Scan for the cell matching the given text and deliver its (X, Y) coordinate at center. 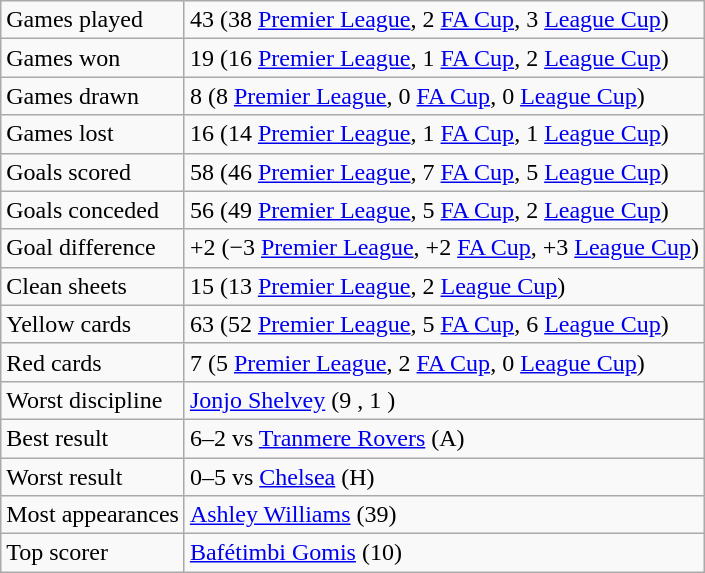
6–2 vs Tranmere Rovers (A) (444, 438)
Goals conceded (93, 210)
Red cards (93, 362)
Top scorer (93, 553)
Worst result (93, 477)
63 (52 Premier League, 5 FA Cup, 6 League Cup) (444, 324)
19 (16 Premier League, 1 FA Cup, 2 League Cup) (444, 58)
Best result (93, 438)
58 (46 Premier League, 7 FA Cup, 5 League Cup) (444, 172)
Goal difference (93, 248)
Most appearances (93, 515)
0–5 vs Chelsea (H) (444, 477)
16 (14 Premier League, 1 FA Cup, 1 League Cup) (444, 134)
Jonjo Shelvey (9 , 1 ) (444, 400)
Clean sheets (93, 286)
Goals scored (93, 172)
+2 (−3 Premier League, +2 FA Cup, +3 League Cup) (444, 248)
Games drawn (93, 96)
Ashley Williams (39) (444, 515)
Games won (93, 58)
15 (13 Premier League, 2 League Cup) (444, 286)
Yellow cards (93, 324)
8 (8 Premier League, 0 FA Cup, 0 League Cup) (444, 96)
Worst discipline (93, 400)
Games lost (93, 134)
43 (38 Premier League, 2 FA Cup, 3 League Cup) (444, 20)
Bafétimbi Gomis (10) (444, 553)
Games played (93, 20)
56 (49 Premier League, 5 FA Cup, 2 League Cup) (444, 210)
7 (5 Premier League, 2 FA Cup, 0 League Cup) (444, 362)
